Output the [x, y] coordinate of the center of the cell containing the given text.  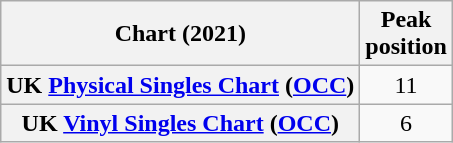
Peakposition [406, 34]
11 [406, 85]
Chart (2021) [180, 34]
UK Physical Singles Chart (OCC) [180, 85]
6 [406, 123]
UK Vinyl Singles Chart (OCC) [180, 123]
